Identify which cell holds the provided text, then report its [x, y] central coordinate. 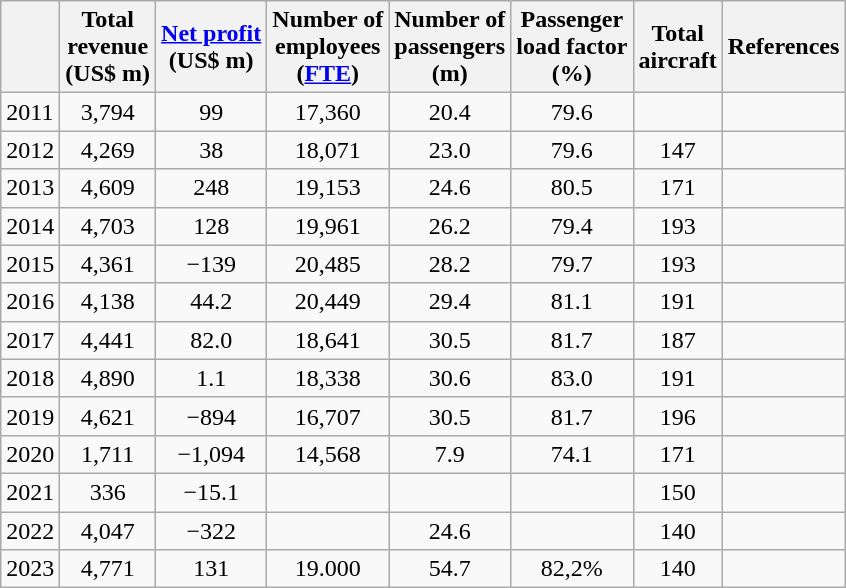
18,338 [328, 378]
131 [212, 569]
82.0 [212, 340]
20,449 [328, 302]
4,609 [108, 188]
19,153 [328, 188]
7.9 [450, 454]
Net profit(US$ m) [212, 47]
26.2 [450, 226]
2020 [30, 454]
19,961 [328, 226]
2019 [30, 416]
83.0 [572, 378]
17,360 [328, 112]
−894 [212, 416]
54.7 [450, 569]
29.4 [450, 302]
4,621 [108, 416]
23.0 [450, 150]
2015 [30, 264]
2012 [30, 150]
References [784, 47]
4,890 [108, 378]
81.1 [572, 302]
2013 [30, 188]
2011 [30, 112]
74.1 [572, 454]
−322 [212, 531]
99 [212, 112]
128 [212, 226]
1.1 [212, 378]
16,707 [328, 416]
79.7 [572, 264]
2021 [30, 492]
80.5 [572, 188]
150 [678, 492]
20,485 [328, 264]
2016 [30, 302]
14,568 [328, 454]
2014 [30, 226]
Number ofpassengers(m) [450, 47]
Number ofemployees(FTE) [328, 47]
4,269 [108, 150]
Totalaircraft [678, 47]
44.2 [212, 302]
18,641 [328, 340]
18,071 [328, 150]
−15.1 [212, 492]
4,047 [108, 531]
1,711 [108, 454]
187 [678, 340]
28.2 [450, 264]
30.6 [450, 378]
20.4 [450, 112]
196 [678, 416]
Totalrevenue(US$ m) [108, 47]
3,794 [108, 112]
2022 [30, 531]
4,703 [108, 226]
2018 [30, 378]
Passengerload factor(%) [572, 47]
4,361 [108, 264]
336 [108, 492]
−139 [212, 264]
2017 [30, 340]
147 [678, 150]
79.4 [572, 226]
4,441 [108, 340]
82,2% [572, 569]
4,138 [108, 302]
−1,094 [212, 454]
19.000 [328, 569]
38 [212, 150]
2023 [30, 569]
4,771 [108, 569]
248 [212, 188]
